Capture the cell that displays the provided text and extract its (x, y) central coordinate. 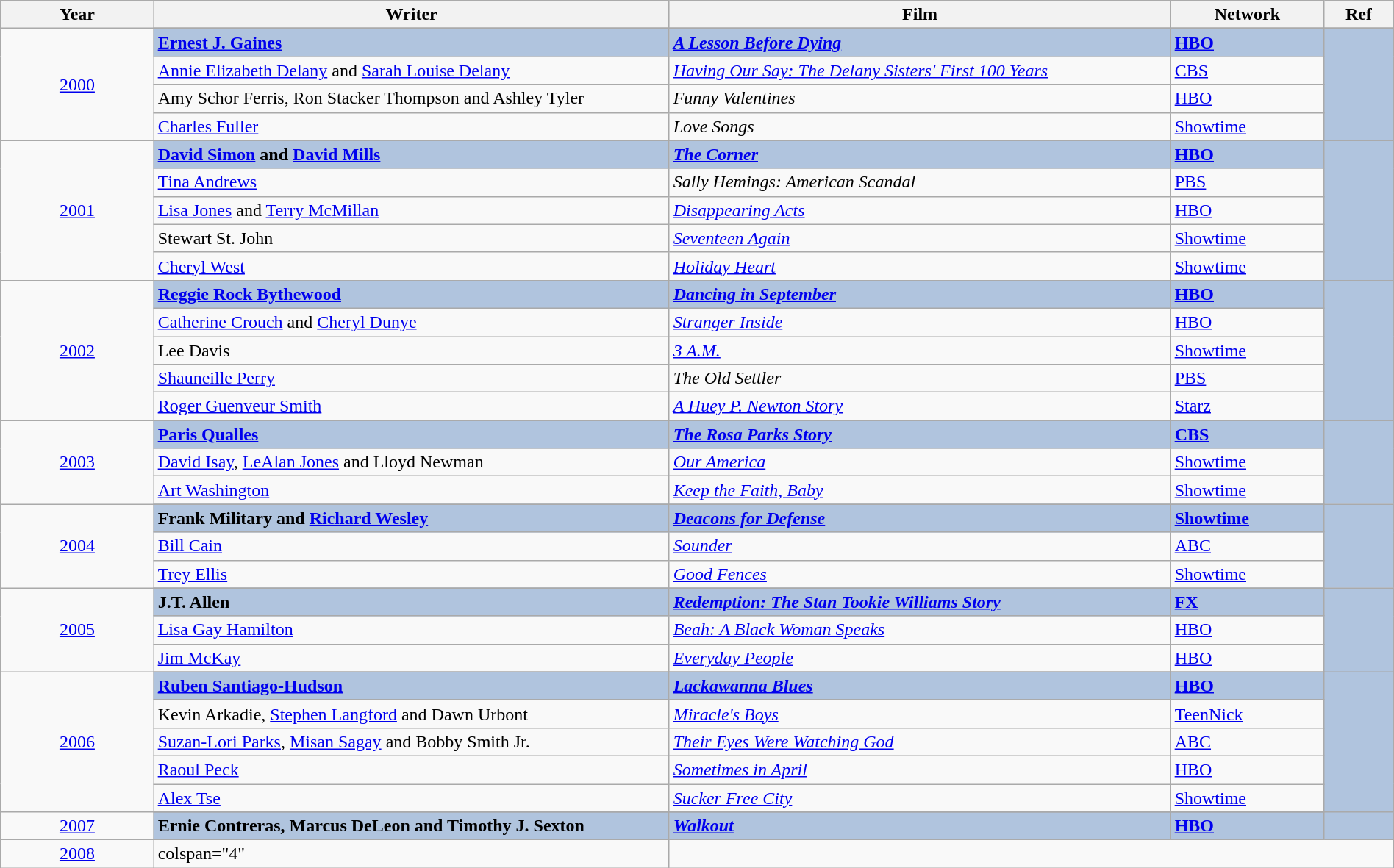
Sometimes in April (920, 770)
Paris Qualles (412, 434)
A Huey P. Newton Story (920, 406)
Lisa Gay Hamilton (412, 630)
The Rosa Parks Story (920, 434)
Kevin Arkadie, Stephen Langford and Dawn Urbont (412, 714)
Annie Elizabeth Delany and Sarah Louise Delany (412, 71)
Alex Tse (412, 797)
Amy Schor Ferris, Ron Stacker Thompson and Ashley Tyler (412, 98)
2003 (77, 462)
Shauneille Perry (412, 379)
A Lesson Before Dying (920, 43)
3 A.M. (920, 351)
Charles Fuller (412, 126)
Stranger Inside (920, 322)
Lackawanna Blues (920, 686)
Walkout (920, 826)
Having Our Say: The Delany Sisters' First 100 Years (920, 71)
Funny Valentines (920, 98)
2007 (77, 826)
Catherine Crouch and Cheryl Dunye (412, 322)
Everyday People (920, 658)
Love Songs (920, 126)
2000 (77, 85)
The Old Settler (920, 379)
Ernie Contreras, Marcus DeLeon and Timothy J. Sexton (412, 826)
2001 (77, 210)
Sounder (920, 546)
Roger Guenveur Smith (412, 406)
Redemption: The Stan Tookie Williams Story (920, 602)
Film (920, 15)
Disappearing Acts (920, 210)
Our America (920, 462)
David Isay, LeAlan Jones and Lloyd Newman (412, 462)
Sucker Free City (920, 797)
Network (1247, 15)
2004 (77, 546)
Raoul Peck (412, 770)
Frank Military and Richard Wesley (412, 518)
Stewart St. John (412, 238)
Seventeen Again (920, 238)
David Simon and David Mills (412, 154)
Jim McKay (412, 658)
Ruben Santiago-Hudson (412, 686)
Suzan-Lori Parks, Misan Sagay and Bobby Smith Jr. (412, 742)
Ref (1359, 15)
Cheryl West (412, 266)
Beah: A Black Woman Speaks (920, 630)
Art Washington (412, 490)
Reggie Rock Bythewood (412, 294)
Keep the Faith, Baby (920, 490)
TeenNick (1247, 714)
2002 (77, 350)
Deacons for Defense (920, 518)
Holiday Heart (920, 266)
The Corner (920, 154)
2008 (77, 854)
J.T. Allen (412, 602)
Tina Andrews (412, 182)
Dancing in September (920, 294)
Sally Hemings: American Scandal (920, 182)
Year (77, 15)
Starz (1247, 406)
FX (1247, 602)
2005 (77, 630)
Bill Cain (412, 546)
Writer (412, 15)
Good Fences (920, 574)
Their Eyes Were Watching God (920, 742)
colspan="4" (412, 854)
2006 (77, 742)
Trey Ellis (412, 574)
Ernest J. Gaines (412, 43)
Lee Davis (412, 351)
Lisa Jones and Terry McMillan (412, 210)
Miracle's Boys (920, 714)
